Provide the (x, y) coordinate of the cell's center where the given text is located.  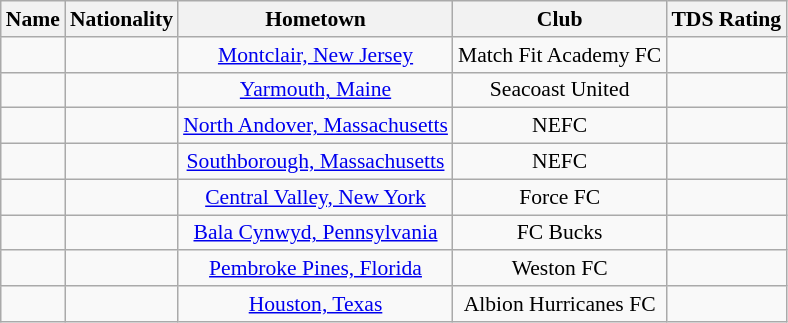
Bala Cynwyd, Pennsylvania (316, 233)
Central Valley, New York (316, 197)
Southborough, Massachusetts (316, 162)
Match Fit Academy FC (560, 55)
FC Bucks (560, 233)
Pembroke Pines, Florida (316, 269)
Name (33, 19)
Montclair, New Jersey (316, 55)
Nationality (122, 19)
Club (560, 19)
Yarmouth, Maine (316, 90)
Weston FC (560, 269)
TDS Rating (726, 19)
Hometown (316, 19)
North Andover, Massachusetts (316, 126)
Albion Hurricanes FC (560, 304)
Houston, Texas (316, 304)
Seacoast United (560, 90)
Force FC (560, 197)
